Locate the cell with the specified text and output its [X, Y] center coordinate. 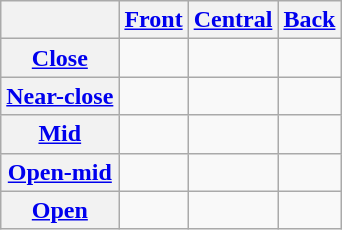
Central [233, 20]
Mid [60, 134]
Open [60, 210]
Front [154, 20]
Near-close [60, 96]
Open-mid [60, 172]
Back [310, 20]
Close [60, 58]
